For the text-containing cell, return its midpoint in [X, Y] coordinate format. 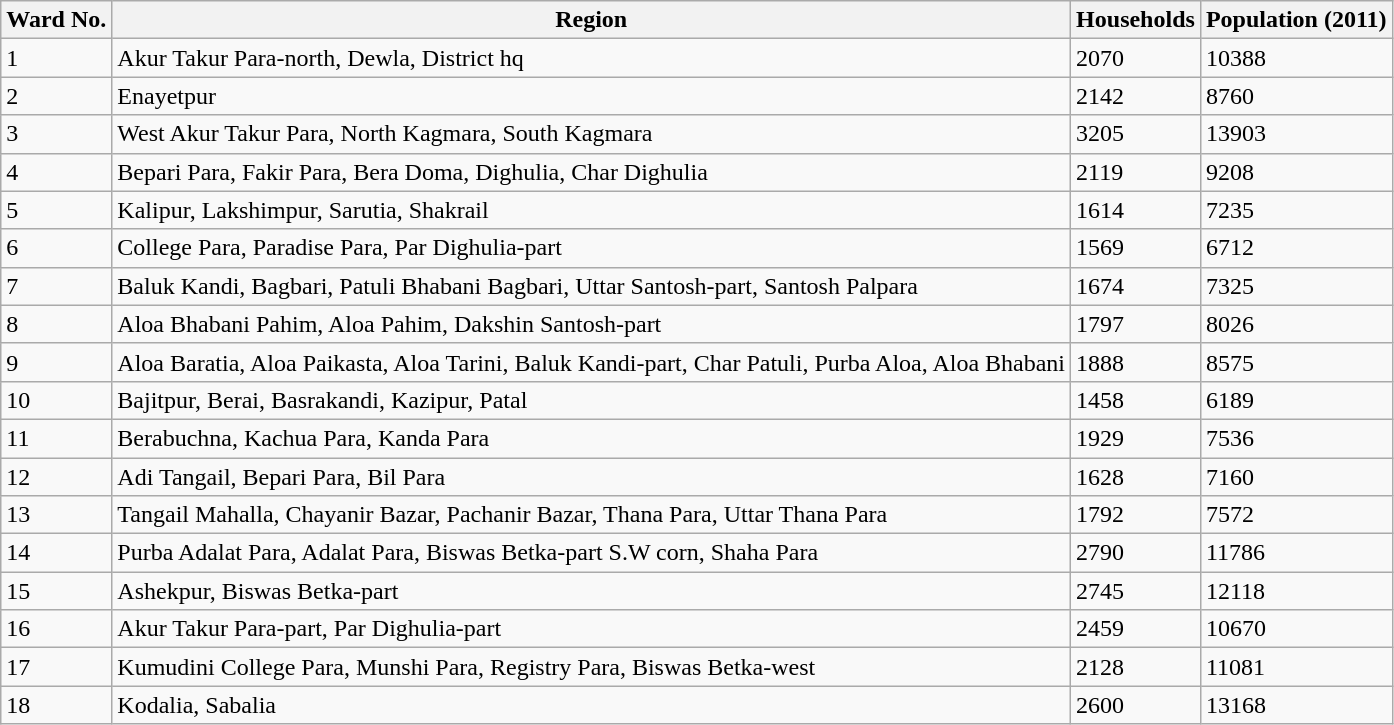
8760 [1296, 96]
18 [56, 705]
10 [56, 400]
16 [56, 629]
2745 [1136, 591]
7572 [1296, 515]
2459 [1136, 629]
13168 [1296, 705]
1628 [1136, 477]
Tangail Mahalla, Chayanir Bazar, Pachanir Bazar, Thana Para, Uttar Thana Para [592, 515]
Baluk Kandi, Bagbari, Patuli Bhabani Bagbari, Uttar Santosh-part, Santosh Palpara [592, 286]
6712 [1296, 248]
9208 [1296, 172]
Adi Tangail, Bepari Para, Bil Para [592, 477]
2119 [1136, 172]
5 [56, 210]
12118 [1296, 591]
12 [56, 477]
2790 [1136, 553]
Ward No. [56, 20]
1797 [1136, 324]
10388 [1296, 58]
Akur Takur Para-part, Par Dighulia-part [592, 629]
13 [56, 515]
6189 [1296, 400]
Kalipur, Lakshimpur, Sarutia, Shakrail [592, 210]
1674 [1136, 286]
Ashekpur, Biswas Betka-part [592, 591]
11 [56, 438]
2 [56, 96]
14 [56, 553]
Population (2011) [1296, 20]
West Akur Takur Para, North Kagmara, South Kagmara [592, 134]
2070 [1136, 58]
Households [1136, 20]
Kodalia, Sabalia [592, 705]
2128 [1136, 667]
3 [56, 134]
1458 [1136, 400]
17 [56, 667]
Berabuchna, Kachua Para, Kanda Para [592, 438]
8 [56, 324]
1569 [1136, 248]
6 [56, 248]
15 [56, 591]
1888 [1136, 362]
11786 [1296, 553]
Aloa Bhabani Pahim, Aloa Pahim, Dakshin Santosh-part [592, 324]
3205 [1136, 134]
Enayetpur [592, 96]
Purba Adalat Para, Adalat Para, Biswas Betka-part S.W corn, Shaha Para [592, 553]
8026 [1296, 324]
Kumudini College Para, Munshi Para, Registry Para, Biswas Betka-west [592, 667]
1929 [1136, 438]
Akur Takur Para-north, Dewla, District hq [592, 58]
Bajitpur, Berai, Basrakandi, Kazipur, Patal [592, 400]
7 [56, 286]
Bepari Para, Fakir Para, Bera Doma, Dighulia, Char Dighulia [592, 172]
College Para, Paradise Para, Par Dighulia-part [592, 248]
1792 [1136, 515]
2600 [1136, 705]
7325 [1296, 286]
4 [56, 172]
8575 [1296, 362]
Aloa Baratia, Aloa Paikasta, Aloa Tarini, Baluk Kandi-part, Char Patuli, Purba Aloa, Aloa Bhabani [592, 362]
7160 [1296, 477]
7235 [1296, 210]
Region [592, 20]
13903 [1296, 134]
1614 [1136, 210]
9 [56, 362]
11081 [1296, 667]
2142 [1136, 96]
7536 [1296, 438]
1 [56, 58]
10670 [1296, 629]
